Return [X, Y] of the center of cell containing provided text 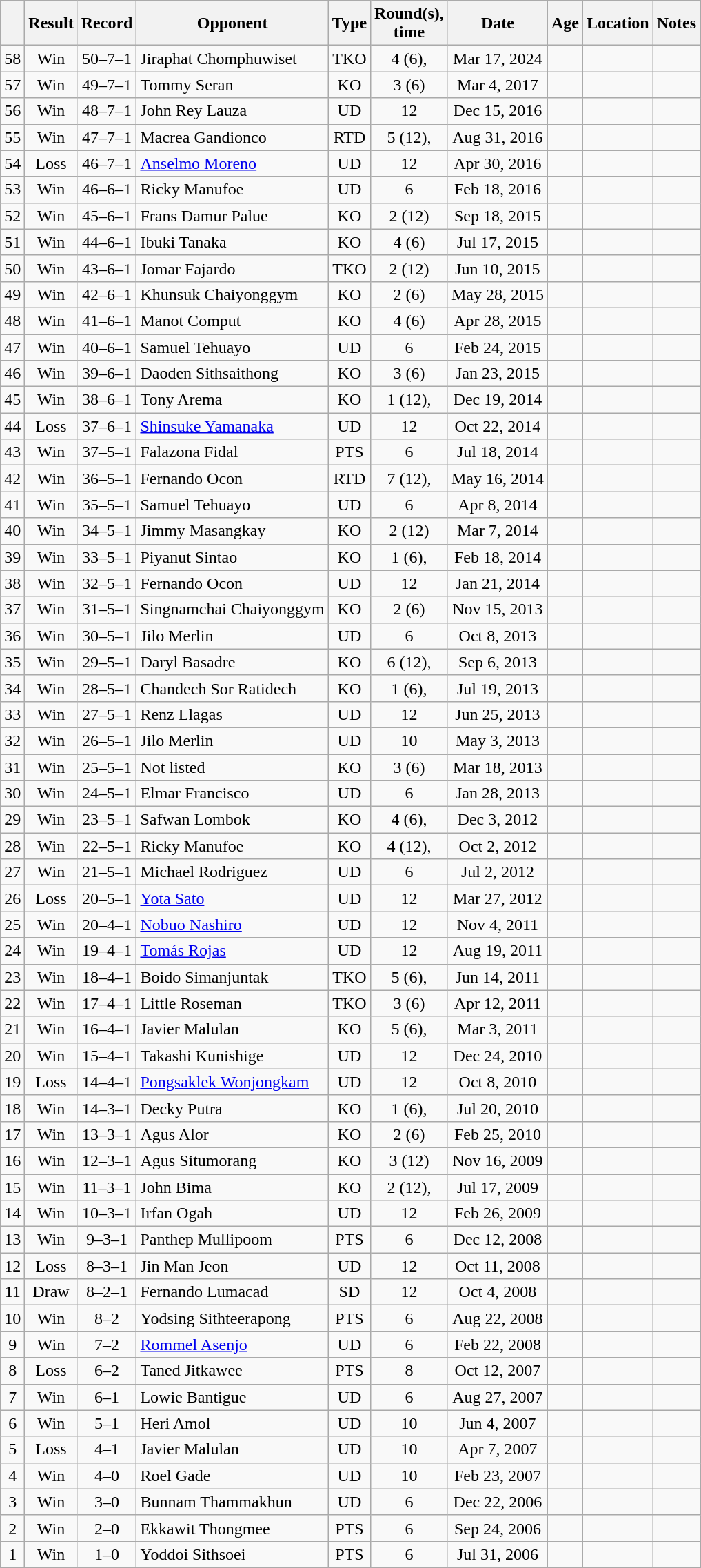
51 [12, 242]
Daoden Sithsaithong [232, 374]
Feb 26, 2009 [498, 1214]
Yota Sato [232, 898]
21 [12, 1029]
49–7–1 [107, 85]
33–5–1 [107, 557]
Renz Llagas [232, 714]
41–6–1 [107, 321]
Opponent [232, 23]
Apr 30, 2016 [498, 163]
Pongsaklek Wonjongkam [232, 1082]
May 16, 2014 [498, 479]
40 [12, 531]
Irfan Ogah [232, 1214]
43–6–1 [107, 268]
7–2 [107, 1345]
Jul 17, 2009 [498, 1187]
30–5–1 [107, 636]
21–5–1 [107, 872]
Aug 19, 2011 [498, 951]
Jul 20, 2010 [498, 1108]
17 [12, 1134]
36–5–1 [107, 479]
Agus Situmorang [232, 1160]
Yoddoi Sithsoei [232, 1554]
38–6–1 [107, 400]
16–4–1 [107, 1029]
35–5–1 [107, 505]
33 [12, 714]
Apr 8, 2014 [498, 505]
57 [12, 85]
Nov 4, 2011 [498, 925]
Jiraphat Chomphuwiset [232, 59]
Lowie Bantigue [232, 1397]
35 [12, 662]
44–6–1 [107, 242]
40–6–1 [107, 347]
Tomás Rojas [232, 951]
Record [107, 23]
Age [565, 23]
Draw [51, 1292]
28 [12, 846]
8–2 [107, 1318]
37–6–1 [107, 426]
Mar 18, 2013 [498, 767]
7 (12), [409, 479]
34 [12, 688]
Manot Comput [232, 321]
Shinsuke Yamanaka [232, 426]
Anselmo Moreno [232, 163]
50–7–1 [107, 59]
8–2–1 [107, 1292]
Mar 17, 2024 [498, 59]
44 [12, 426]
13 [12, 1240]
29 [12, 820]
Bunnam Thammakhun [232, 1502]
John Rey Lauza [232, 111]
36 [12, 636]
Falazona Fidal [232, 452]
Oct 12, 2007 [498, 1371]
34–5–1 [107, 531]
Mar 7, 2014 [498, 531]
49 [12, 294]
Result [51, 23]
26 [12, 898]
Mar 27, 2012 [498, 898]
Oct 22, 2014 [498, 426]
Location [618, 23]
Jul 2, 2012 [498, 872]
17–4–1 [107, 1003]
May 28, 2015 [498, 294]
2–0 [107, 1528]
20 [12, 1056]
Dec 22, 2006 [498, 1502]
3 (12) [409, 1160]
25–5–1 [107, 767]
24–5–1 [107, 794]
14–3–1 [107, 1108]
Dec 3, 2012 [498, 820]
Fernando Lumacad [232, 1292]
10–3–1 [107, 1214]
Taned Jitkawee [232, 1371]
SD [349, 1292]
26–5–1 [107, 741]
46–6–1 [107, 190]
Dec 24, 2010 [498, 1056]
Feb 18, 2016 [498, 190]
Tony Arema [232, 400]
Sep 6, 2013 [498, 662]
Jomar Fajardo [232, 268]
Round(s),time [409, 23]
55 [12, 137]
30 [12, 794]
Nobuo Nashiro [232, 925]
9–3–1 [107, 1240]
31 [12, 767]
Elmar Francisco [232, 794]
Piyanut Sintao [232, 557]
5 [12, 1449]
Oct 4, 2008 [498, 1292]
6–1 [107, 1397]
2 (12), [409, 1187]
4–0 [107, 1476]
Jul 18, 2014 [498, 452]
12–3–1 [107, 1160]
Type [349, 23]
37 [12, 610]
6–2 [107, 1371]
Nov 15, 2013 [498, 610]
1 [12, 1554]
42–6–1 [107, 294]
3 [12, 1502]
27–5–1 [107, 714]
24 [12, 951]
31–5–1 [107, 610]
Boido Simanjuntak [232, 977]
4–1 [107, 1449]
Oct 8, 2010 [498, 1082]
Apr 7, 2007 [498, 1449]
38 [12, 583]
Dec 15, 2016 [498, 111]
Safwan Lombok [232, 820]
15–4–1 [107, 1056]
Jan 21, 2014 [498, 583]
7 [12, 1397]
Jun 25, 2013 [498, 714]
Takashi Kunishige [232, 1056]
2 [12, 1528]
Ibuki Tanaka [232, 242]
Feb 24, 2015 [498, 347]
Sep 24, 2006 [498, 1528]
Macrea Gandionco [232, 137]
Jin Man Jeon [232, 1266]
Dec 19, 2014 [498, 400]
Feb 22, 2008 [498, 1345]
39 [12, 557]
50 [12, 268]
Yodsing Sithteerapong [232, 1318]
Not listed [232, 767]
18–4–1 [107, 977]
Decky Putra [232, 1108]
John Bima [232, 1187]
Khunsuk Chaiyonggym [232, 294]
Sep 18, 2015 [498, 216]
11–3–1 [107, 1187]
4 (12), [409, 846]
16 [12, 1160]
18 [12, 1108]
Tommy Seran [232, 85]
Jimmy Masangkay [232, 531]
29–5–1 [107, 662]
Ekkawit Thongmee [232, 1528]
47 [12, 347]
19 [12, 1082]
42 [12, 479]
45–6–1 [107, 216]
Jul 17, 2015 [498, 242]
46 [12, 374]
56 [12, 111]
3–0 [107, 1502]
Roel Gade [232, 1476]
Feb 23, 2007 [498, 1476]
Daryl Basadre [232, 662]
4 [12, 1476]
6 (12), [409, 662]
32 [12, 741]
Panthep Mullipoom [232, 1240]
13–3–1 [107, 1134]
48–7–1 [107, 111]
Feb 25, 2010 [498, 1134]
22 [12, 1003]
Jul 31, 2006 [498, 1554]
5–1 [107, 1423]
23 [12, 977]
37–5–1 [107, 452]
Rommel Asenjo [232, 1345]
1 (12), [409, 400]
Frans Damur Palue [232, 216]
Aug 22, 2008 [498, 1318]
58 [12, 59]
Jun 10, 2015 [498, 268]
15 [12, 1187]
Singnamchai Chaiyonggym [232, 610]
Notes [676, 23]
Apr 12, 2011 [498, 1003]
Aug 31, 2016 [498, 137]
14–4–1 [107, 1082]
47–7–1 [107, 137]
Mar 3, 2011 [498, 1029]
Jan 23, 2015 [498, 374]
1–0 [107, 1554]
25 [12, 925]
Oct 11, 2008 [498, 1266]
Oct 2, 2012 [498, 846]
Agus Alor [232, 1134]
Feb 18, 2014 [498, 557]
20–5–1 [107, 898]
Nov 16, 2009 [498, 1160]
Little Roseman [232, 1003]
Apr 28, 2015 [498, 321]
May 3, 2013 [498, 741]
Mar 4, 2017 [498, 85]
Michael Rodriguez [232, 872]
39–6–1 [107, 374]
Chandech Sor Ratidech [232, 688]
32–5–1 [107, 583]
53 [12, 190]
43 [12, 452]
Oct 8, 2013 [498, 636]
Jun 14, 2011 [498, 977]
54 [12, 163]
28–5–1 [107, 688]
52 [12, 216]
19–4–1 [107, 951]
Dec 12, 2008 [498, 1240]
22–5–1 [107, 846]
Heri Amol [232, 1423]
27 [12, 872]
8–3–1 [107, 1266]
46–7–1 [107, 163]
9 [12, 1345]
Jan 28, 2013 [498, 794]
Jun 4, 2007 [498, 1423]
Date [498, 23]
41 [12, 505]
Aug 27, 2007 [498, 1397]
23–5–1 [107, 820]
Jul 19, 2013 [498, 688]
14 [12, 1214]
20–4–1 [107, 925]
5 (12), [409, 137]
11 [12, 1292]
45 [12, 400]
48 [12, 321]
